Output the (X, Y) coordinate of the center of the cell containing the given text.  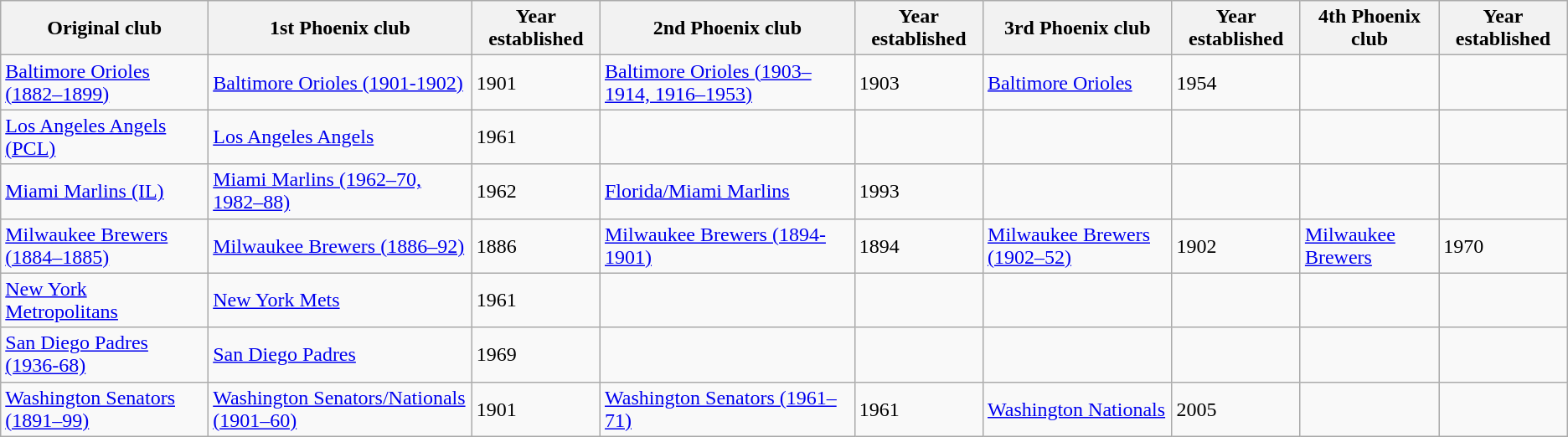
Washington Senators (1961–71) (727, 409)
New York Mets (340, 300)
4th Phoenix club (1369, 28)
New York Metropolitans (105, 300)
3rd Phoenix club (1078, 28)
2nd Phoenix club (727, 28)
Milwaukee Brewers (1369, 246)
1886 (536, 246)
Milwaukee Brewers (1902–52) (1078, 246)
Washington Nationals (1078, 409)
Miami Marlins (IL) (105, 191)
1970 (1503, 246)
Original club (105, 28)
Florida/Miami Marlins (727, 191)
San Diego Padres (1936-68) (105, 355)
Los Angeles Angels (PCL) (105, 137)
Miami Marlins (1962–70, 1982–88) (340, 191)
Washington Senators/Nationals (1901–60) (340, 409)
1894 (918, 246)
2005 (1236, 409)
Baltimore Orioles (1882–1899) (105, 82)
Baltimore Orioles (1903–1914, 1916–1953) (727, 82)
San Diego Padres (340, 355)
Baltimore Orioles (1901-1902) (340, 82)
1903 (918, 82)
1993 (918, 191)
1954 (1236, 82)
Milwaukee Brewers (1884–1885) (105, 246)
Milwaukee Brewers (1894-1901) (727, 246)
Milwaukee Brewers (1886–92) (340, 246)
1962 (536, 191)
1902 (1236, 246)
Baltimore Orioles (1078, 82)
1969 (536, 355)
Washington Senators (1891–99) (105, 409)
Los Angeles Angels (340, 137)
1st Phoenix club (340, 28)
